Determine the (X, Y) coordinate at the center of the cell enclosing the given text.  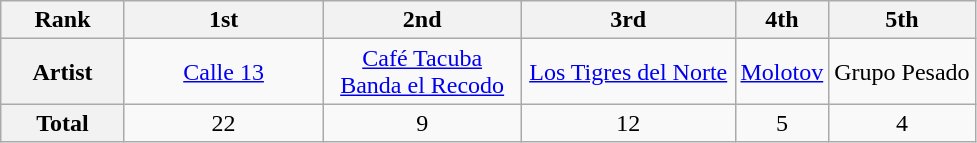
Los Tigres del Norte (628, 72)
1st (224, 20)
22 (224, 123)
4th (782, 20)
2nd (422, 20)
9 (422, 123)
5th (902, 20)
3rd (628, 20)
Café TacubaBanda el Recodo (422, 72)
5 (782, 123)
4 (902, 123)
Artist (63, 72)
Grupo Pesado (902, 72)
Calle 13 (224, 72)
12 (628, 123)
Total (63, 123)
Molotov (782, 72)
Rank (63, 20)
